For the text-containing cell, return its midpoint in (x, y) coordinate format. 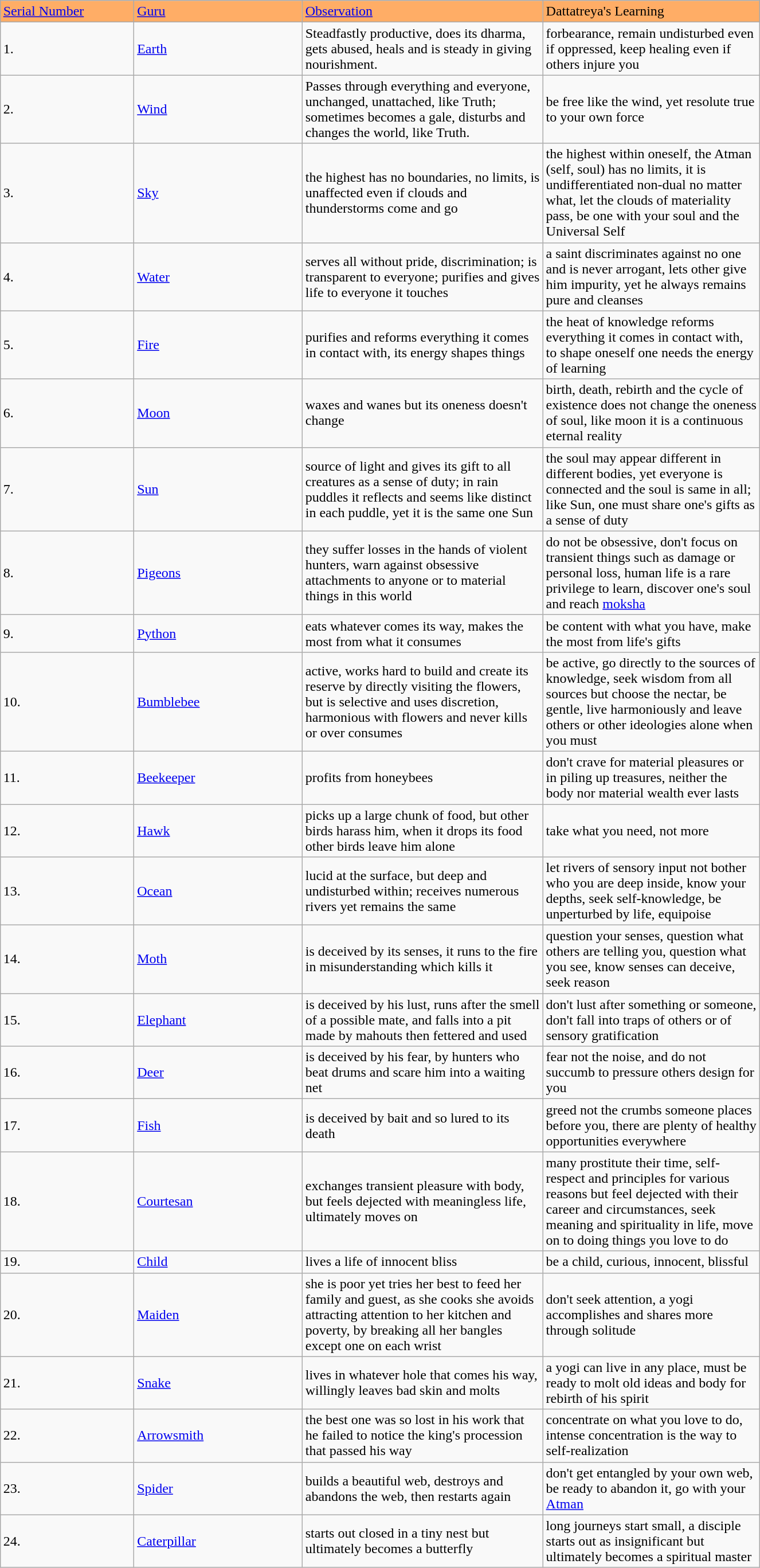
4. (67, 276)
18. (67, 1202)
the heat of knowledge reforms everything it comes in contact with, to shape oneself one needs the energy of learning (651, 345)
don't crave for material pleasures or in piling up treasures, neither the body nor material wealth ever lasts (651, 777)
lives in whatever hole that comes his way, willingly leaves bad skin and molts (422, 1383)
the highest has no boundaries, no limits, is unaffected even if clouds and thunderstorms come and go (422, 193)
7. (67, 489)
17. (67, 1125)
Pigeons (218, 573)
forbearance, remain undisturbed even if oppressed, keep healing even if others injure you (651, 49)
let rivers of sensory input not bother who you are deep inside, know your depths, seek self-knowledge, be unperturbed by life, equipoise (651, 891)
10. (67, 702)
Earth (218, 49)
Beekeeper (218, 777)
Spider (218, 1488)
fear not the noise, and do not succumb to pressure others design for you (651, 1073)
Child (218, 1262)
8. (67, 573)
Serial Number (67, 11)
Wind (218, 109)
Water (218, 276)
24. (67, 1541)
Maiden (218, 1315)
22. (67, 1436)
Sky (218, 193)
take what you need, not more (651, 830)
Steadfastly productive, does its dharma, gets abused, heals and is steady in giving nourishment. (422, 49)
5. (67, 345)
3. (67, 193)
20. (67, 1315)
lives a life of innocent bliss (422, 1262)
Elephant (218, 1020)
question your senses, question what others are telling you, question what you see, know senses can deceive, seek reason (651, 960)
Bumblebee (218, 702)
waxes and wanes but its oneness doesn't change (422, 413)
serves all without pride, discrimination; is transparent to everyone; purifies and gives life to everyone it touches (422, 276)
lucid at the surface, but deep and undisturbed within; receives numerous rivers yet remains the same (422, 891)
Dattatreya's Learning (651, 11)
a yogi can live in any place, must be ready to molt old ideas and body for rebirth of his spirit (651, 1383)
be free like the wind, yet resolute true to your own force (651, 109)
a saint discriminates against no one and is never arrogant, lets other give him impurity, yet he always remains pure and cleanses (651, 276)
profits from honeybees (422, 777)
6. (67, 413)
15. (67, 1020)
Python (218, 633)
don't get entangled by your own web, be ready to abandon it, go with your Atman (651, 1488)
23. (67, 1488)
Sun (218, 489)
exchanges transient pleasure with body, but feels dejected with meaningless life, ultimately moves on (422, 1202)
Fish (218, 1125)
21. (67, 1383)
1. (67, 49)
14. (67, 960)
Courtesan (218, 1202)
12. (67, 830)
birth, death, rebirth and the cycle of existence does not change the oneness of soul, like moon it is a continuous eternal reality (651, 413)
2. (67, 109)
11. (67, 777)
they suffer losses in the hands of violent hunters, warn against obsessive attachments to anyone or to material things in this world (422, 573)
Fire (218, 345)
builds a beautiful web, destroys and abandons the web, then restarts again (422, 1488)
purifies and reforms everything it comes in contact with, its energy shapes things (422, 345)
Arrowsmith (218, 1436)
the best one was so lost in his work that he failed to notice the king's procession that passed his way (422, 1436)
eats whatever comes its way, makes the most from what it consumes (422, 633)
don't lust after something or someone, don't fall into traps of others or of sensory gratification (651, 1020)
Caterpillar (218, 1541)
Observation (422, 11)
long journeys start small, a disciple starts out as insignificant but ultimately becomes a spiritual master (651, 1541)
13. (67, 891)
don't seek attention, a yogi accomplishes and shares more through solitude (651, 1315)
19. (67, 1262)
starts out closed in a tiny nest but ultimately becomes a butterfly (422, 1541)
Ocean (218, 891)
is deceived by his fear, by hunters who beat drums and scare him into a waiting net (422, 1073)
is deceived by its senses, it runs to the fire in misunderstanding which kills it (422, 960)
be a child, curious, innocent, blissful (651, 1262)
is deceived by his lust, runs after the smell of a possible mate, and falls into a pit made by mahouts then fettered and used (422, 1020)
Moth (218, 960)
Moon (218, 413)
Deer (218, 1073)
Passes through everything and everyone, unchanged, unattached, like Truth; sometimes becomes a gale, disturbs and changes the world, like Truth. (422, 109)
be content with what you have, make the most from life's gifts (651, 633)
concentrate on what you love to do, intense concentration is the way to self-realization (651, 1436)
Snake (218, 1383)
9. (67, 633)
is deceived by bait and so lured to its death (422, 1125)
picks up a large chunk of food, but other birds harass him, when it drops its food other birds leave him alone (422, 830)
Guru (218, 11)
16. (67, 1073)
Hawk (218, 830)
greed not the crumbs someone places before you, there are plenty of healthy opportunities everywhere (651, 1125)
